Return the (x, y) coordinate for the center point of the cell that contains the specified text.  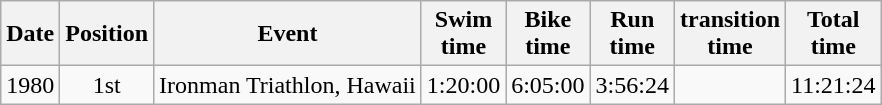
Totaltime (834, 34)
Position (107, 34)
6:05:00 (548, 85)
Swimtime (463, 34)
1980 (30, 85)
Date (30, 34)
Biketime (548, 34)
11:21:24 (834, 85)
transitiontime (730, 34)
1st (107, 85)
1:20:00 (463, 85)
Ironman Triathlon, Hawaii (288, 85)
3:56:24 (632, 85)
Runtime (632, 34)
Event (288, 34)
